Pinpoint the cell where the given text exists, returning its (x, y) midpoint coordinate. 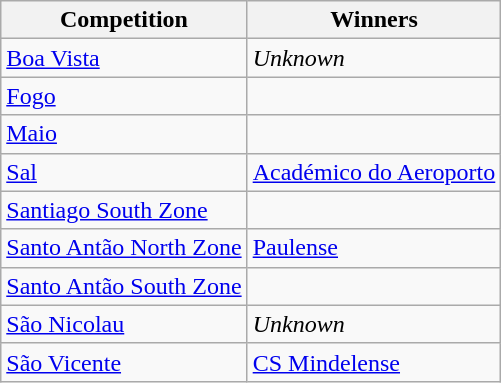
Santiago South Zone (124, 210)
Winners (374, 20)
Competition (124, 20)
Fogo (124, 96)
Maio (124, 134)
CS Mindelense (374, 362)
Sal (124, 172)
Paulense (374, 248)
Santo Antão North Zone (124, 248)
Académico do Aeroporto (374, 172)
Santo Antão South Zone (124, 286)
São Vicente (124, 362)
São Nicolau (124, 324)
Boa Vista (124, 58)
